Provide the [x, y] coordinate of the cell's center where the given text is located.  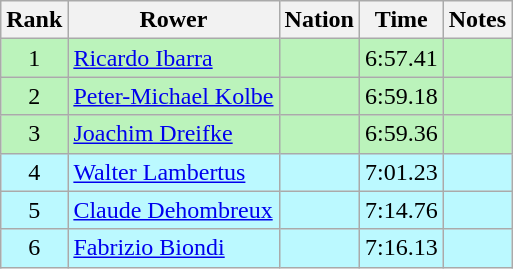
Rower [174, 20]
7:16.13 [401, 248]
Claude Dehombreux [174, 210]
6:57.41 [401, 58]
Fabrizio Biondi [174, 248]
7:01.23 [401, 172]
3 [34, 134]
Time [401, 20]
Ricardo Ibarra [174, 58]
Peter-Michael Kolbe [174, 96]
7:14.76 [401, 210]
5 [34, 210]
4 [34, 172]
Nation [319, 20]
Joachim Dreifke [174, 134]
Notes [477, 20]
6:59.18 [401, 96]
Walter Lambertus [174, 172]
6:59.36 [401, 134]
2 [34, 96]
Rank [34, 20]
6 [34, 248]
1 [34, 58]
